Scan for the cell matching the given text and deliver its [x, y] coordinate at center. 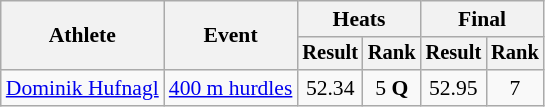
Event [231, 36]
Final [482, 19]
400 m hurdles [231, 88]
Heats [358, 19]
52.34 [330, 88]
Dominik Hufnagl [82, 88]
5 Q [392, 88]
7 [515, 88]
Athlete [82, 36]
52.95 [454, 88]
